Capture the cell that displays the provided text and extract its [X, Y] central coordinate. 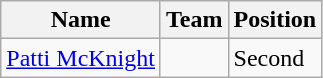
Second [275, 58]
Team [194, 20]
Name [81, 20]
Position [275, 20]
Patti McKnight [81, 58]
